Return the [X, Y] coordinate for the center point of the cell that contains the specified text.  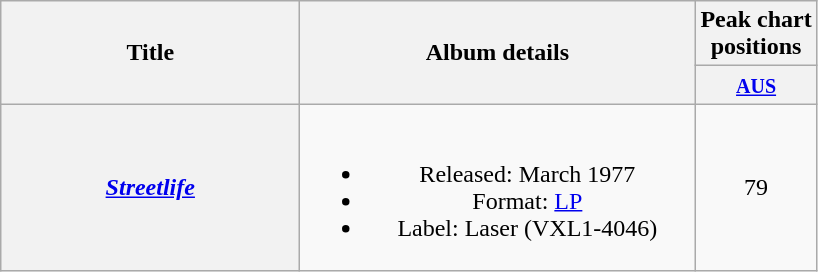
Released: March 1977Format: LPLabel: Laser (VXL1-4046) [498, 188]
Title [150, 52]
Streetlife [150, 188]
Peak chartpositions [756, 34]
Album details [498, 52]
79 [756, 188]
AUS [756, 85]
